For the text-containing cell, return its midpoint in (x, y) coordinate format. 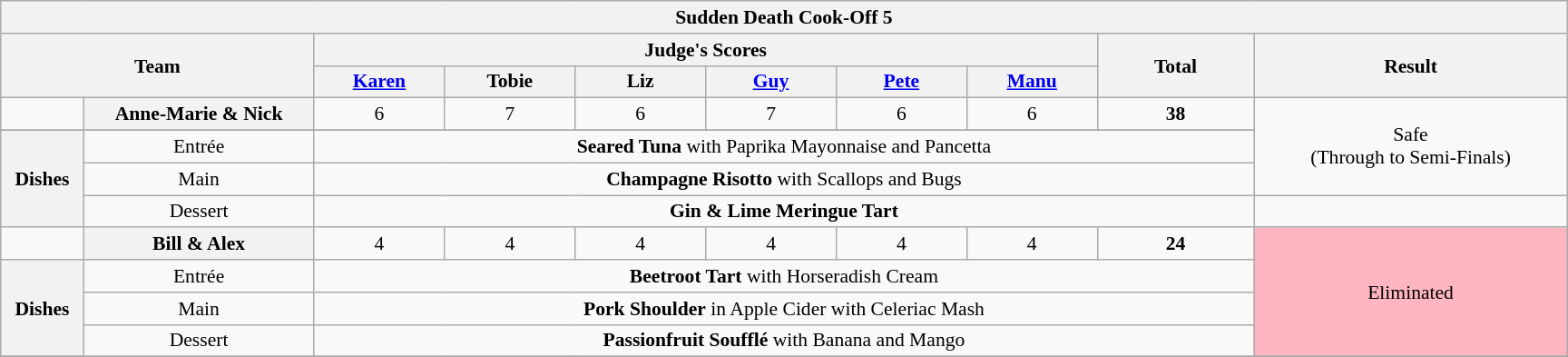
38 (1176, 114)
Karen (379, 82)
Anne-Marie & Nick (199, 114)
Pete (901, 82)
Seared Tuna with Paprika Mayonnaise and Pancetta (784, 147)
24 (1176, 244)
Champagne Risotto with Scallops and Bugs (784, 179)
Judge's Scores (706, 50)
Gin & Lime Meringue Tart (784, 212)
Eliminated (1410, 293)
Tobie (510, 82)
Manu (1032, 82)
Safe (Through to Semi-Finals) (1410, 147)
Team (158, 65)
Result (1410, 65)
Liz (641, 82)
Passionfruit Soufflé with Banana and Mango (784, 341)
Bill & Alex (199, 244)
Beetroot Tart with Horseradish Cream (784, 276)
Guy (771, 82)
Sudden Death Cook-Off 5 (784, 17)
Total (1176, 65)
Pork Shoulder in Apple Cider with Celeriac Mash (784, 309)
